Pinpoint the cell where the given text exists, returning its (X, Y) midpoint coordinate. 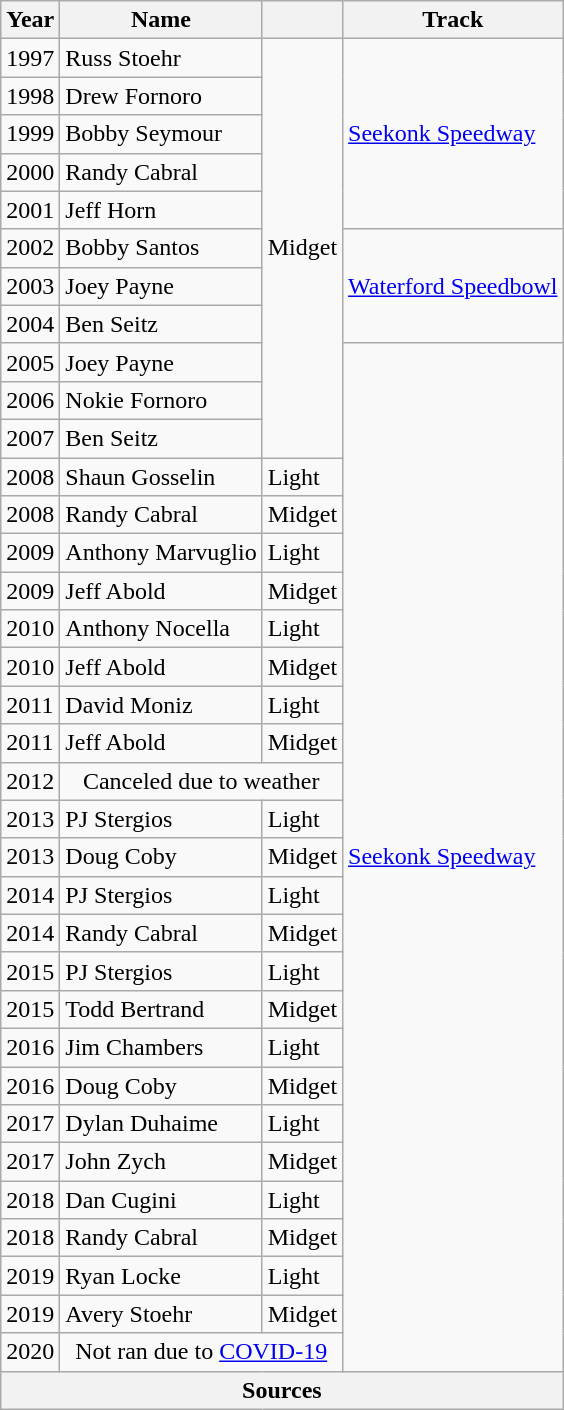
Sources (282, 1390)
2000 (30, 172)
Bobby Santos (161, 248)
Jim Chambers (161, 1047)
Canceled due to weather (202, 781)
Anthony Marvuglio (161, 553)
Dan Cugini (161, 1200)
1997 (30, 58)
Bobby Seymour (161, 134)
Ryan Locke (161, 1276)
2007 (30, 438)
2006 (30, 400)
David Moniz (161, 705)
Jeff Horn (161, 210)
2003 (30, 286)
Track (453, 20)
Name (161, 20)
Drew Fornoro (161, 96)
Todd Bertrand (161, 1009)
Dylan Duhaime (161, 1124)
1999 (30, 134)
2020 (30, 1352)
Russ Stoehr (161, 58)
Shaun Gosselin (161, 477)
Not ran due to COVID-19 (202, 1352)
Anthony Nocella (161, 629)
John Zych (161, 1162)
Avery Stoehr (161, 1314)
2005 (30, 362)
2004 (30, 324)
Year (30, 20)
2012 (30, 781)
Waterford Speedbowl (453, 286)
1998 (30, 96)
2001 (30, 210)
2002 (30, 248)
Nokie Fornoro (161, 400)
